Find where the given text appears and provide that cell's center as [X, Y] coordinate. 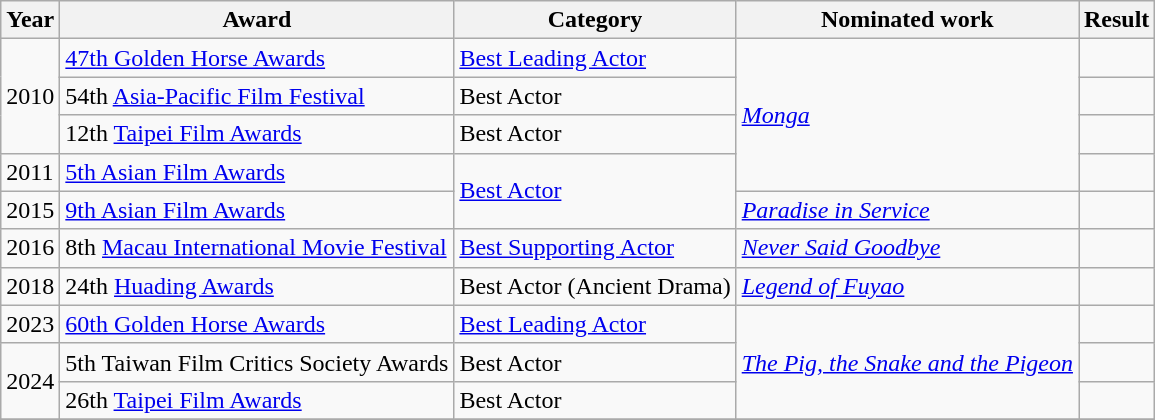
5th Taiwan Film Critics Society Awards [257, 362]
Year [30, 20]
2018 [30, 286]
2010 [30, 96]
The Pig, the Snake and the Pigeon [907, 362]
Category [595, 20]
9th Asian Film Awards [257, 210]
Legend of Fuyao [907, 286]
Monga [907, 115]
Best Supporting Actor [595, 248]
47th Golden Horse Awards [257, 58]
12th Taipei Film Awards [257, 134]
8th Macau International Movie Festival [257, 248]
26th Taipei Film Awards [257, 400]
Nominated work [907, 20]
2011 [30, 172]
2015 [30, 210]
2024 [30, 381]
Award [257, 20]
2016 [30, 248]
Never Said Goodbye [907, 248]
2023 [30, 324]
60th Golden Horse Awards [257, 324]
Paradise in Service [907, 210]
24th Huading Awards [257, 286]
54th Asia-Pacific Film Festival [257, 96]
5th Asian Film Awards [257, 172]
Best Actor (Ancient Drama) [595, 286]
Result [1116, 20]
